Find where the given text appears and provide that cell's center as [X, Y] coordinate. 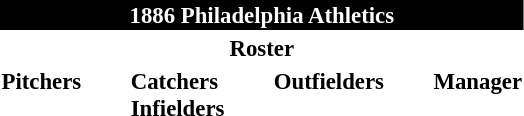
Roster [262, 48]
1886 Philadelphia Athletics [262, 15]
